Return the [x, y] coordinate for the center point of the cell that contains the specified text.  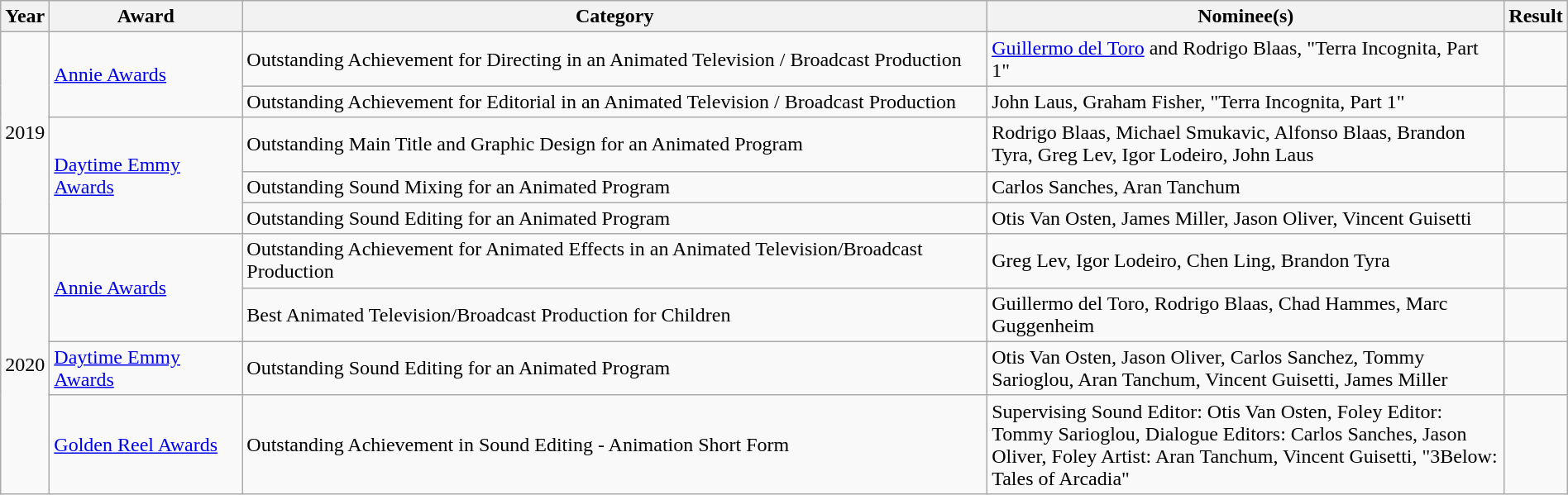
Outstanding Achievement in Sound Editing - Animation Short Form [615, 445]
Outstanding Sound Mixing for an Animated Program [615, 187]
Award [146, 17]
John Laus, Graham Fisher, "Terra Incognita, Part 1" [1245, 102]
Result [1536, 17]
Guillermo del Toro, Rodrigo Blaas, Chad Hammes, Marc Guggenheim [1245, 314]
Outstanding Achievement for Animated Effects in an Animated Television/Broadcast Production [615, 261]
Outstanding Achievement for Directing in an Animated Television / Broadcast Production [615, 59]
Golden Reel Awards [146, 445]
Outstanding Achievement for Editorial in an Animated Television / Broadcast Production [615, 102]
Nominee(s) [1245, 17]
Outstanding Main Title and Graphic Design for an Animated Program [615, 144]
Carlos Sanches, Aran Tanchum [1245, 187]
Greg Lev, Igor Lodeiro, Chen Ling, Brandon Tyra [1245, 261]
Best Animated Television/Broadcast Production for Children [615, 314]
Rodrigo Blaas, Michael Smukavic, Alfonso Blaas, Brandon Tyra, Greg Lev, Igor Lodeiro, John Laus [1245, 144]
Guillermo del Toro and Rodrigo Blaas, "Terra Incognita, Part 1" [1245, 59]
Otis Van Osten, James Miller, Jason Oliver, Vincent Guisetti [1245, 218]
Otis Van Osten, Jason Oliver, Carlos Sanchez, Tommy Sarioglou, Aran Tanchum, Vincent Guisetti, James Miller [1245, 369]
Category [615, 17]
2019 [25, 133]
Year [25, 17]
2020 [25, 364]
